From the cell containing the given text, extract its center point as [x, y] coordinate. 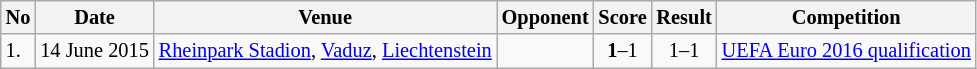
1. [18, 51]
Opponent [546, 17]
14 June 2015 [94, 51]
Venue [326, 17]
Rheinpark Stadion, Vaduz, Liechtenstein [326, 51]
UEFA Euro 2016 qualification [846, 51]
Score [623, 17]
No [18, 17]
Result [684, 17]
Competition [846, 17]
Date [94, 17]
